Find where the given text appears and provide that cell's center as [x, y] coordinate. 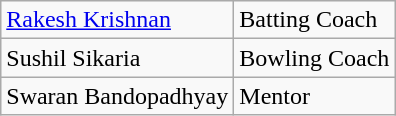
Mentor [314, 96]
Sushil Sikaria [118, 58]
Batting Coach [314, 20]
Rakesh Krishnan [118, 20]
Swaran Bandopadhyay [118, 96]
Bowling Coach [314, 58]
